Provide the [x, y] coordinate of the cell's center where the given text is located.  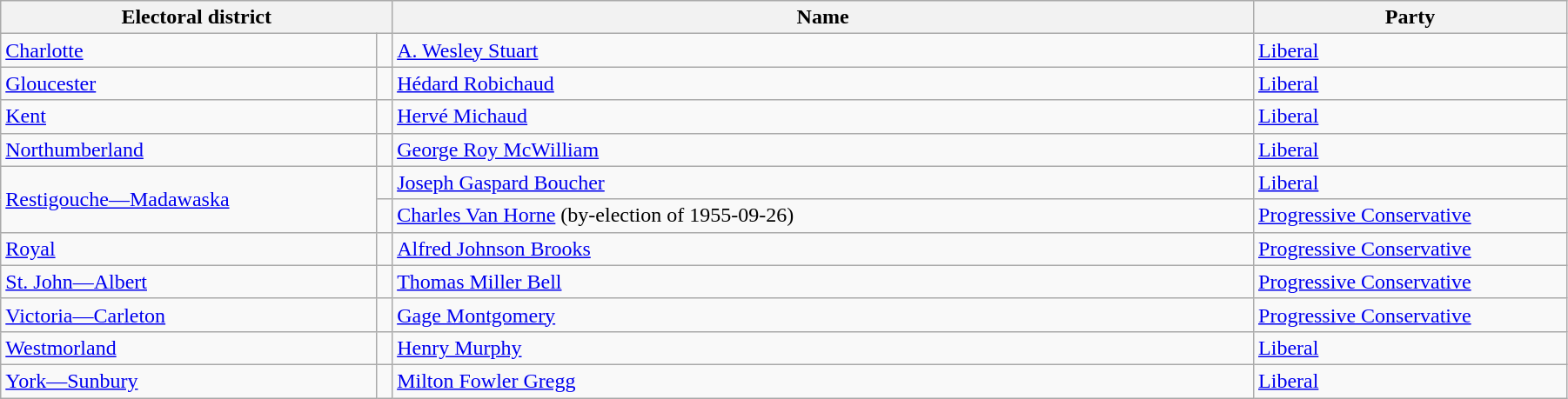
Gloucester [189, 83]
Alfred Johnson Brooks [823, 249]
Electoral district [197, 17]
Gage Montgomery [823, 315]
A. Wesley Stuart [823, 50]
Westmorland [189, 348]
Royal [189, 249]
George Roy McWilliam [823, 150]
Restigouche—Madawaska [189, 199]
Henry Murphy [823, 348]
Kent [189, 116]
Victoria—Carleton [189, 315]
Charles Van Horne (by-election of 1955-09-26) [823, 216]
Joseph Gaspard Boucher [823, 183]
Northumberland [189, 150]
Hédard Robichaud [823, 83]
St. John—Albert [189, 282]
Thomas Miller Bell [823, 282]
Hervé Michaud [823, 116]
York—Sunbury [189, 381]
Party [1411, 17]
Charlotte [189, 50]
Name [823, 17]
Milton Fowler Gregg [823, 381]
